Determine the [X, Y] coordinate at the center of the cell enclosing the given text.  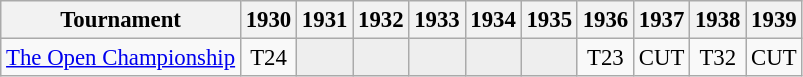
1939 [774, 20]
T24 [268, 58]
1930 [268, 20]
1937 [661, 20]
1931 [325, 20]
T23 [605, 58]
The Open Championship [121, 58]
T32 [718, 58]
1936 [605, 20]
Tournament [121, 20]
1938 [718, 20]
1933 [437, 20]
1935 [549, 20]
1934 [493, 20]
1932 [381, 20]
